Detect which cell encompasses the target text, then output its (X, Y) center coordinate. 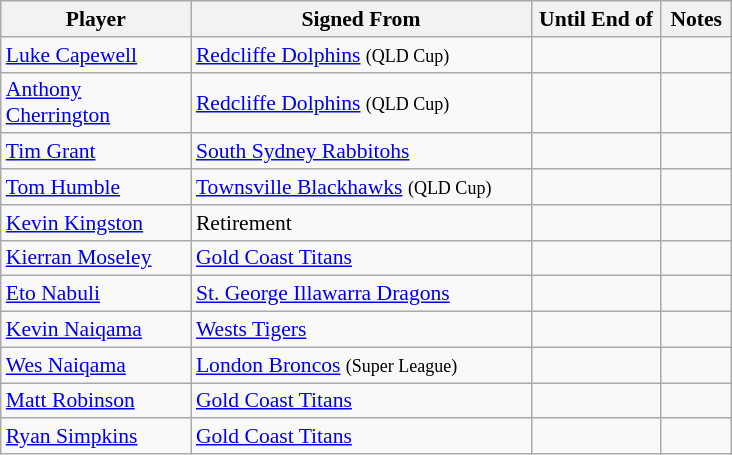
Signed From (361, 19)
Retirement (361, 223)
Ryan Simpkins (96, 437)
Tim Grant (96, 152)
Luke Capewell (96, 55)
Kevin Naiqama (96, 330)
Matt Robinson (96, 401)
Until End of (596, 19)
Wests Tigers (361, 330)
South Sydney Rabbitohs (361, 152)
Kevin Kingston (96, 223)
Eto Nabuli (96, 294)
Notes (696, 19)
Tom Humble (96, 187)
Wes Naiqama (96, 365)
Anthony Cherrington (96, 102)
London Broncos (Super League) (361, 365)
Player (96, 19)
Kierran Moseley (96, 258)
Townsville Blackhawks (QLD Cup) (361, 187)
St. George Illawarra Dragons (361, 294)
